From the cell containing the given text, extract its center point as [X, Y] coordinate. 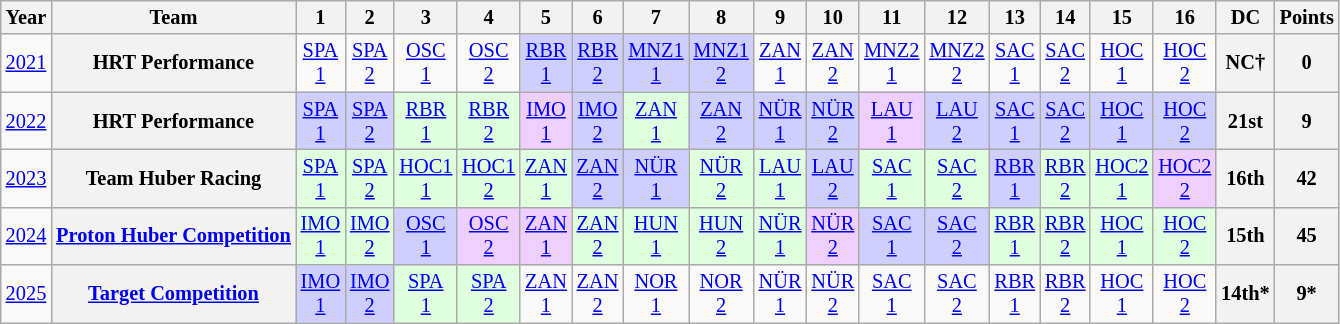
16 [1184, 17]
NOR1 [656, 294]
21st [1245, 121]
15th [1245, 236]
2025 [26, 294]
2022 [26, 121]
2024 [26, 236]
42 [1307, 178]
16th [1245, 178]
8 [722, 17]
DC [1245, 17]
15 [1122, 17]
MNZ12 [722, 63]
Points [1307, 17]
13 [1014, 17]
HUN1 [656, 236]
Proton Huber Competition [174, 236]
Team [174, 17]
MNZ21 [892, 63]
HOC22 [1184, 178]
2 [370, 17]
HOC21 [1122, 178]
Target Competition [174, 294]
Year [26, 17]
Team Huber Racing [174, 178]
MNZ22 [956, 63]
7 [656, 17]
HOC11 [426, 178]
14th* [1245, 294]
4 [488, 17]
12 [956, 17]
1 [320, 17]
6 [598, 17]
10 [832, 17]
0 [1307, 63]
45 [1307, 236]
HOC12 [488, 178]
HUN2 [722, 236]
2023 [26, 178]
11 [892, 17]
NC† [1245, 63]
14 [1065, 17]
NOR2 [722, 294]
9* [1307, 294]
5 [546, 17]
3 [426, 17]
MNZ11 [656, 63]
2021 [26, 63]
